Extract the (x, y) coordinate from the center of the cell holding the provided text.  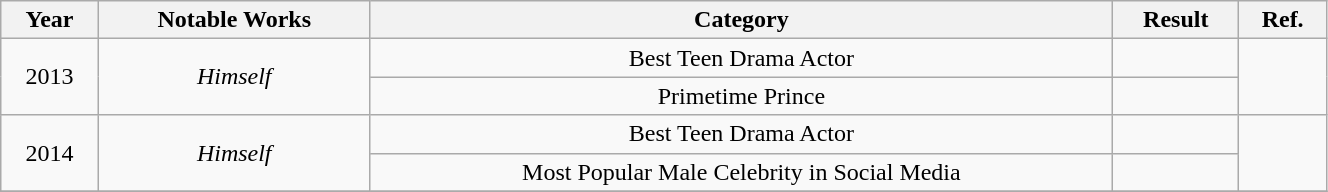
Notable Works (234, 20)
Most Popular Male Celebrity in Social Media (742, 172)
Primetime Prince (742, 96)
Ref. (1283, 20)
2014 (50, 153)
2013 (50, 77)
Category (742, 20)
Result (1176, 20)
Year (50, 20)
